From the cell containing the given text, extract its center point as (x, y) coordinate. 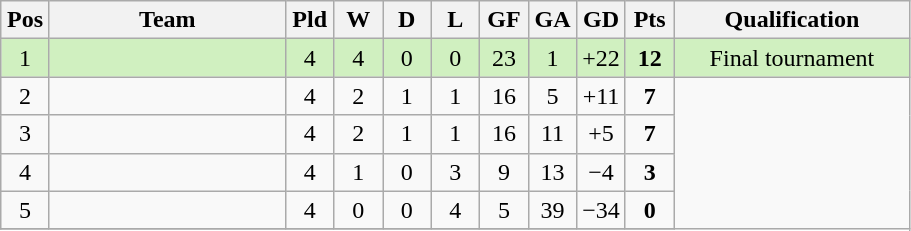
13 (552, 172)
L (456, 20)
Pos (26, 20)
23 (504, 58)
GF (504, 20)
−4 (602, 172)
GA (552, 20)
+11 (602, 96)
Team (167, 20)
12 (650, 58)
39 (552, 210)
D (406, 20)
GD (602, 20)
Pld (310, 20)
Pts (650, 20)
Qualification (792, 20)
9 (504, 172)
−34 (602, 210)
+5 (602, 134)
Final tournament (792, 58)
+22 (602, 58)
11 (552, 134)
W (358, 20)
